Determine the [x, y] coordinate at the center of the cell enclosing the given text.  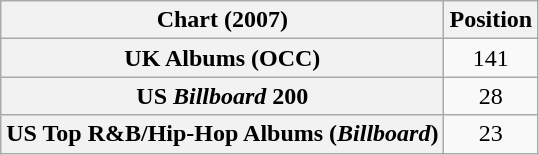
141 [491, 58]
28 [491, 96]
23 [491, 134]
US Billboard 200 [222, 96]
Chart (2007) [222, 20]
UK Albums (OCC) [222, 58]
Position [491, 20]
US Top R&B/Hip-Hop Albums (Billboard) [222, 134]
